Locate the cell with the specified text and output its (x, y) center coordinate. 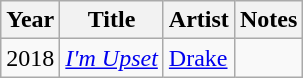
Drake (198, 58)
I'm Upset (112, 58)
Year (30, 20)
Notes (268, 20)
Title (112, 20)
Artist (198, 20)
2018 (30, 58)
